Pinpoint the cell where the given text exists, returning its [x, y] midpoint coordinate. 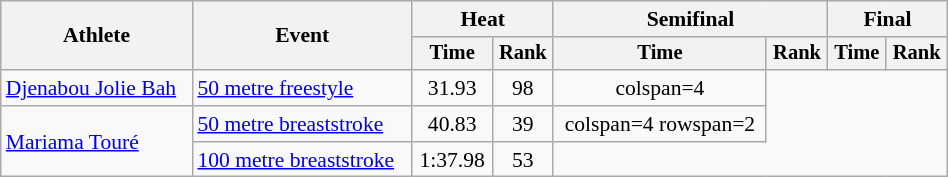
colspan=4 rowspan=2 [660, 124]
colspan=4 [660, 88]
31.93 [452, 88]
Final [888, 19]
98 [522, 88]
50 metre freestyle [302, 88]
Heat [482, 19]
Mariama Touré [97, 142]
50 metre breaststroke [302, 124]
Semifinal [690, 19]
Djenabou Jolie Bah [97, 88]
Event [302, 36]
Athlete [97, 36]
40.83 [452, 124]
39 [522, 124]
